Extract the [x, y] coordinate from the center of the cell holding the provided text.  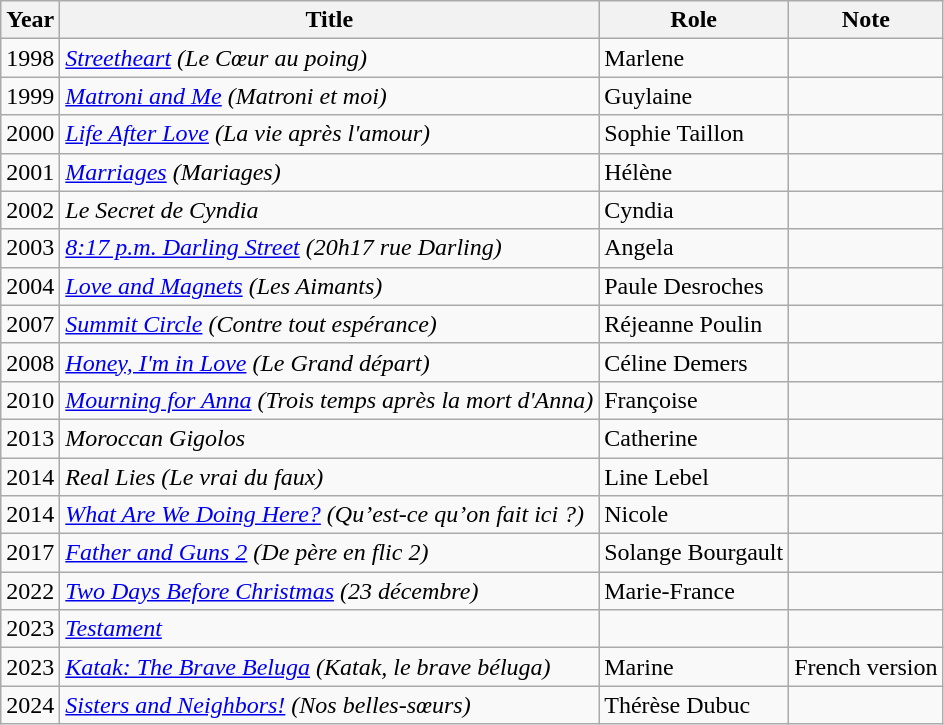
Line Lebel [694, 477]
Life After Love (La vie après l'amour) [330, 134]
2003 [30, 248]
Thérèse Dubuc [694, 705]
Matroni and Me (Matroni et moi) [330, 96]
Title [330, 20]
Hélène [694, 172]
2004 [30, 286]
2024 [30, 705]
2000 [30, 134]
Love and Magnets (Les Aimants) [330, 286]
Role [694, 20]
8:17 p.m. Darling Street (20h17 rue Darling) [330, 248]
Marlene [694, 58]
Streetheart (Le Cœur au poing) [330, 58]
Marriages (Mariages) [330, 172]
2010 [30, 400]
Réjeanne Poulin [694, 324]
2022 [30, 591]
2002 [30, 210]
2008 [30, 362]
French version [866, 667]
2017 [30, 553]
1998 [30, 58]
Marie-France [694, 591]
Mourning for Anna (Trois temps après la mort d'Anna) [330, 400]
Guylaine [694, 96]
What Are We Doing Here? (Qu’est-ce qu’on fait ici ?) [330, 515]
Note [866, 20]
Angela [694, 248]
Year [30, 20]
Katak: The Brave Beluga (Katak, le brave béluga) [330, 667]
2001 [30, 172]
Solange Bourgault [694, 553]
Catherine [694, 438]
Honey, I'm in Love (Le Grand départ) [330, 362]
Cyndia [694, 210]
Céline Demers [694, 362]
1999 [30, 96]
Summit Circle (Contre tout espérance) [330, 324]
Sisters and Neighbors! (Nos belles-sœurs) [330, 705]
2007 [30, 324]
Sophie Taillon [694, 134]
Moroccan Gigolos [330, 438]
Marine [694, 667]
Françoise [694, 400]
Real Lies (Le vrai du faux) [330, 477]
Le Secret de Cyndia [330, 210]
Nicole [694, 515]
Two Days Before Christmas (23 décembre) [330, 591]
Paule Desroches [694, 286]
Testament [330, 629]
2013 [30, 438]
Father and Guns 2 (De père en flic 2) [330, 553]
